Provide the (X, Y) coordinate of the cell's center where the given text is located.  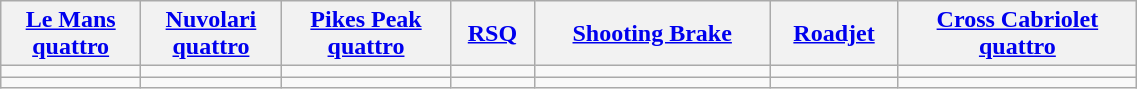
Cross Cabriolet quattro (1018, 34)
Pikes Peakquattro (366, 34)
Nuvolariquattro (212, 34)
Roadjet (834, 34)
Shooting Brake (652, 34)
Le Mansquattro (71, 34)
RSQ (493, 34)
